Capture the cell that displays the provided text and extract its (x, y) central coordinate. 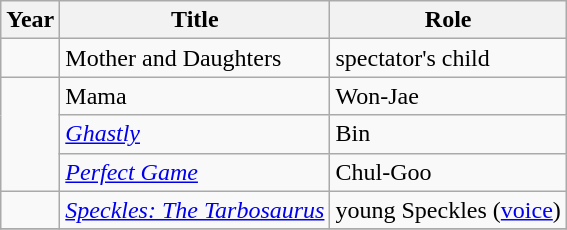
Won-Jae (448, 96)
Year (30, 20)
young Speckles (voice) (448, 210)
Ghastly (195, 134)
Role (448, 20)
Bin (448, 134)
Chul-Goo (448, 172)
Perfect Game (195, 172)
Title (195, 20)
Mama (195, 96)
Mother and Daughters (195, 58)
spectator's child (448, 58)
Speckles: The Tarbosaurus (195, 210)
